Provide the [X, Y] coordinate of the cell's center where the given text is located.  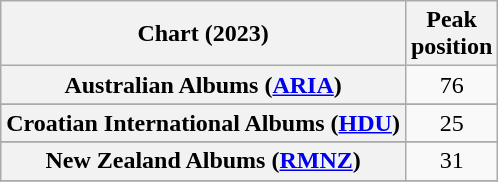
31 [451, 161]
25 [451, 123]
76 [451, 85]
New Zealand Albums (RMNZ) [204, 161]
Peakposition [451, 34]
Chart (2023) [204, 34]
Australian Albums (ARIA) [204, 85]
Croatian International Albums (HDU) [204, 123]
